Provide the [x, y] coordinate of the cell's center where the given text is located.  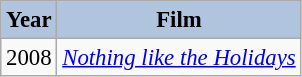
Year [29, 20]
Film [179, 20]
Nothing like the Holidays [179, 58]
2008 [29, 58]
